Output the [x, y] coordinate of the center of the cell containing the given text.  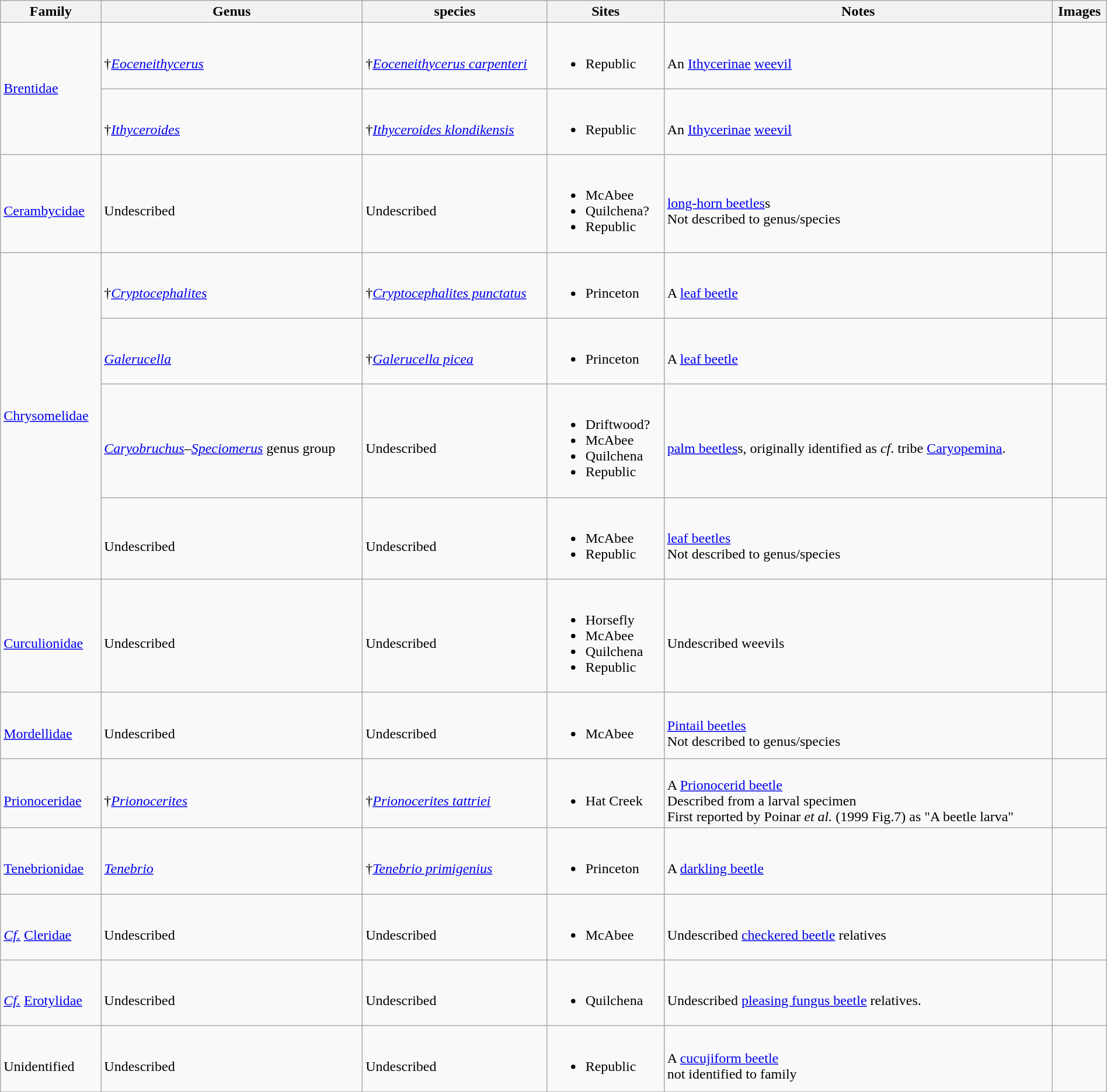
Notes [858, 12]
Tenebrio [232, 860]
†Eoceneithycerus [232, 56]
Mordellidae [51, 725]
A darkling beetle [858, 860]
Driftwood?McAbeeQuilchenaRepublic [605, 441]
McAbeeQuilchena?Republic [605, 203]
Tenebrionidae [51, 860]
Sites [605, 12]
Pintail beetlesNot described to genus/species [858, 725]
†Tenebrio primigenius [455, 860]
†Ithyceroides [232, 121]
Cerambycidae [51, 203]
Cf. Erotylidae [51, 993]
Unidentified [51, 1059]
palm beetless, originally identified as cf. tribe Caryopemina. [858, 441]
Curculionidae [51, 636]
A cucujiform beetle not identified to family [858, 1059]
Quilchena [605, 993]
†Ithyceroides klondikensis [455, 121]
Chrysomelidae [51, 416]
long-horn beetlessNot described to genus/species [858, 203]
HorseflyMcAbeeQuilchenaRepublic [605, 636]
Brentidae [51, 89]
†Galerucella picea [455, 351]
Hat Creek [605, 793]
†Cryptocephalites [232, 285]
A Prionocerid beetle Described from a larval specimenFirst reported by Poinar et al. (1999 Fig.7) as "A beetle larva" [858, 793]
Galerucella [232, 351]
Family [51, 12]
Cf. Cleridae [51, 927]
species [455, 12]
†Eoceneithycerus carpenteri [455, 56]
Caryobruchus–Speciomerus genus group [232, 441]
leaf beetlesNot described to genus/species [858, 538]
†Prionocerites [232, 793]
Prionoceridae [51, 793]
†Prionocerites tattriei [455, 793]
†Cryptocephalites punctatus [455, 285]
Undescribed pleasing fungus beetle relatives. [858, 993]
McAbeeRepublic [605, 538]
Genus [232, 12]
Undescribed weevils [858, 636]
Undescribed checkered beetle relatives [858, 927]
Images [1079, 12]
